Extract the (x, y) coordinate from the center of the cell holding the provided text.  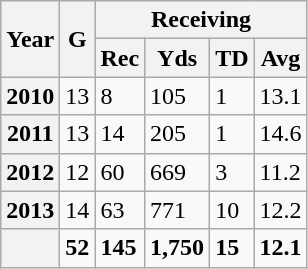
Avg (280, 58)
14.6 (280, 134)
12.1 (280, 248)
145 (120, 248)
Receiving (201, 20)
8 (120, 96)
15 (232, 248)
3 (232, 172)
Yds (178, 58)
13.1 (280, 96)
Year (30, 39)
669 (178, 172)
60 (120, 172)
63 (120, 210)
2011 (30, 134)
205 (178, 134)
2010 (30, 96)
2013 (30, 210)
11.2 (280, 172)
105 (178, 96)
12.2 (280, 210)
52 (78, 248)
12 (78, 172)
Rec (120, 58)
1,750 (178, 248)
10 (232, 210)
2012 (30, 172)
G (78, 39)
771 (178, 210)
TD (232, 58)
